Identify which cell holds the provided text, then report its [x, y] central coordinate. 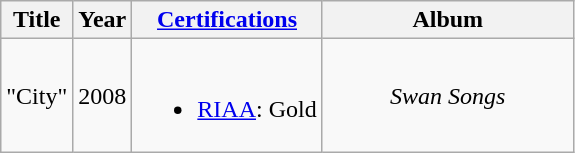
2008 [102, 96]
Year [102, 20]
Title [37, 20]
"City" [37, 96]
RIAA: Gold [227, 96]
Certifications [227, 20]
Album [448, 20]
Swan Songs [448, 96]
